Identify which cell holds the provided text, then report its [x, y] central coordinate. 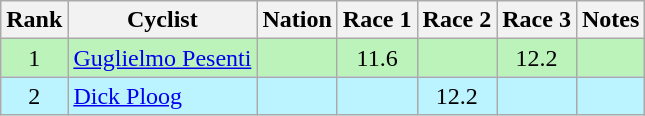
Dick Ploog [162, 96]
Race 2 [457, 20]
Nation [297, 20]
11.6 [377, 58]
Race 3 [537, 20]
Notes [610, 20]
Rank [34, 20]
Cyclist [162, 20]
Race 1 [377, 20]
2 [34, 96]
1 [34, 58]
Guglielmo Pesenti [162, 58]
